Capture the cell that displays the provided text and extract its [X, Y] central coordinate. 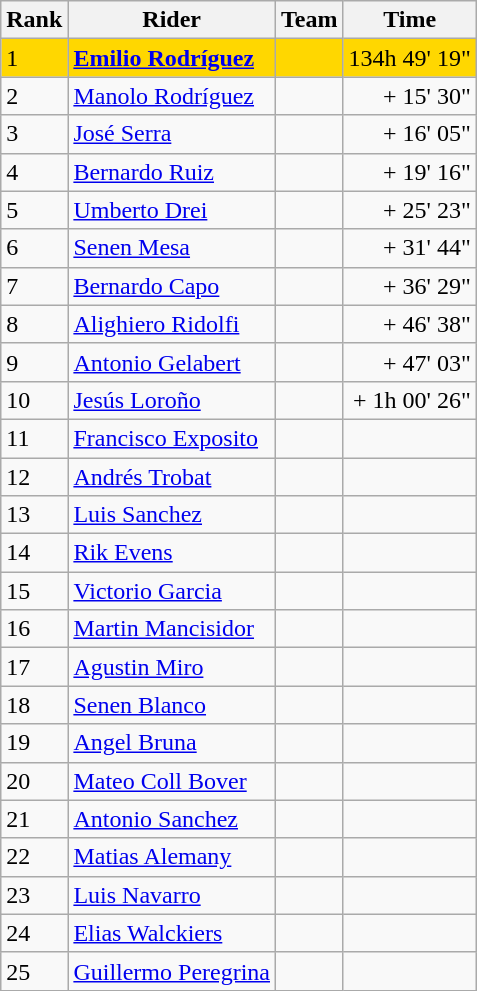
3 [34, 134]
Andrés Trobat [172, 477]
Emilio Rodríguez [172, 58]
Time [410, 20]
Victorio Garcia [172, 591]
Rik Evens [172, 553]
+ 1h 00' 26" [410, 400]
Martin Mancisidor [172, 629]
5 [34, 210]
2 [34, 96]
José Serra [172, 134]
1 [34, 58]
Manolo Rodríguez [172, 96]
4 [34, 172]
21 [34, 819]
22 [34, 857]
Bernardo Capo [172, 286]
19 [34, 743]
Bernardo Ruiz [172, 172]
Antonio Gelabert [172, 362]
15 [34, 591]
+ 19' 16" [410, 172]
+ 15' 30" [410, 96]
7 [34, 286]
Guillermo Peregrina [172, 971]
25 [34, 971]
11 [34, 438]
13 [34, 515]
Senen Blanco [172, 705]
134h 49' 19" [410, 58]
Jesús Loroño [172, 400]
Rider [172, 20]
+ 16' 05" [410, 134]
16 [34, 629]
6 [34, 248]
17 [34, 667]
23 [34, 895]
Agustin Miro [172, 667]
Antonio Sanchez [172, 819]
Luis Sanchez [172, 515]
+ 25' 23" [410, 210]
14 [34, 553]
Senen Mesa [172, 248]
+ 36' 29" [410, 286]
Elias Walckiers [172, 933]
Alighiero Ridolfi [172, 324]
10 [34, 400]
Team [310, 20]
+ 47' 03" [410, 362]
9 [34, 362]
Angel Bruna [172, 743]
24 [34, 933]
Mateo Coll Bover [172, 781]
Rank [34, 20]
12 [34, 477]
Umberto Drei [172, 210]
+ 31' 44" [410, 248]
8 [34, 324]
+ 46' 38" [410, 324]
Luis Navarro [172, 895]
Francisco Exposito [172, 438]
18 [34, 705]
20 [34, 781]
Matias Alemany [172, 857]
